Pinpoint the cell where the given text exists, returning its (x, y) midpoint coordinate. 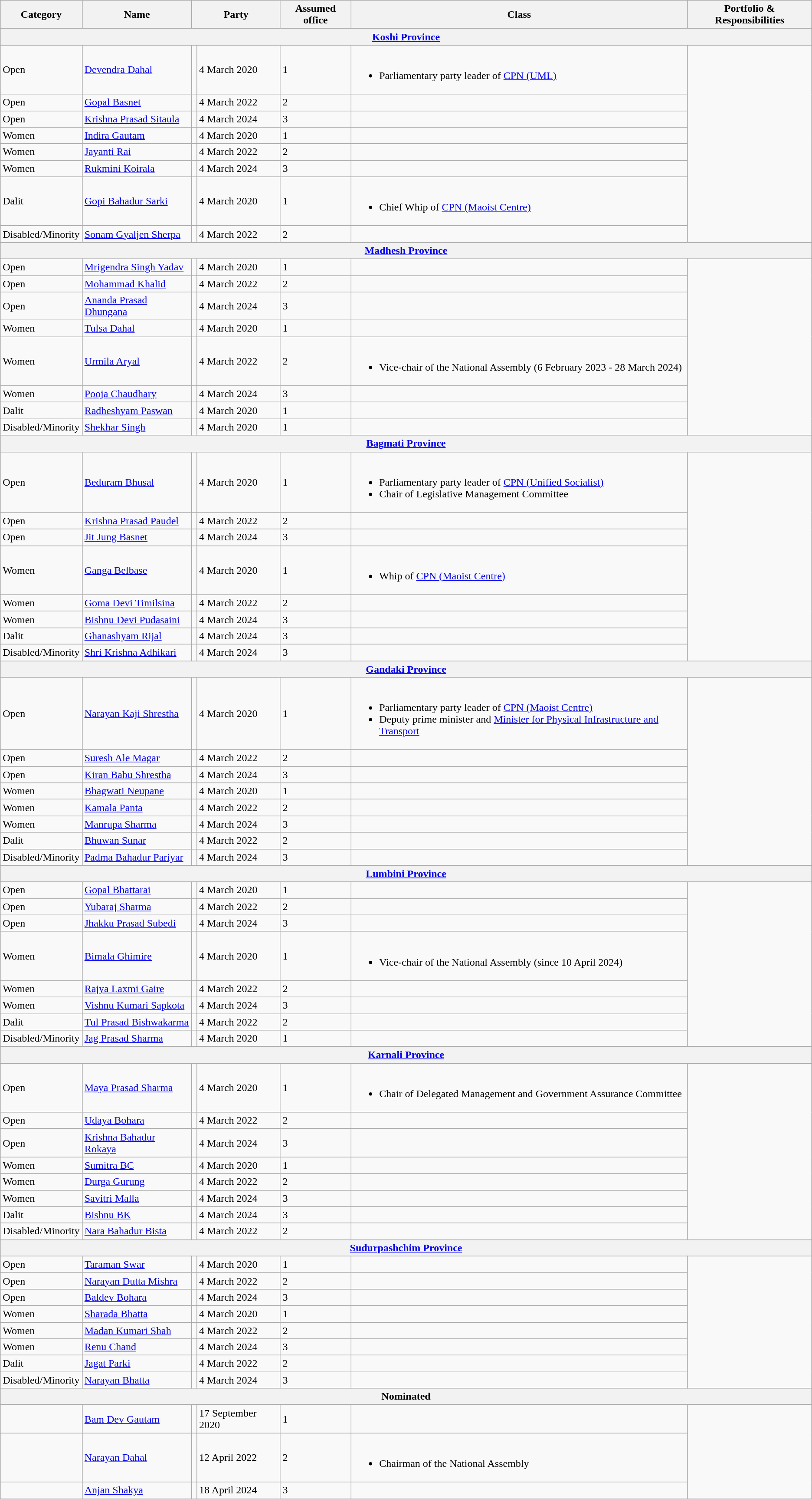
Jagat Parki (137, 1364)
Manrupa Sharma (137, 824)
Portfolio & Responsibilities (750, 15)
Jag Prasad Sharma (137, 1039)
Class (519, 15)
Bhuwan Sunar (137, 841)
Durga Gurung (137, 1182)
Pooja Chaudhary (137, 394)
Koshi Province (406, 37)
Tulsa Dahal (137, 329)
Sharada Bhatta (137, 1314)
Sudurpashchim Province (406, 1248)
Krishna Prasad Paudel (137, 521)
Urmila Aryal (137, 361)
Radheshyam Paswan (137, 411)
Udaya Bohara (137, 1121)
Taraman Swar (137, 1264)
Maya Prasad Sharma (137, 1088)
Chief Whip of CPN (Maoist Centre) (519, 201)
Indira Gautam (137, 135)
12 April 2022 (239, 1457)
Vice-chair of the National Assembly (since 10 April 2024) (519, 956)
18 April 2024 (239, 1490)
Gopal Bhattarai (137, 890)
Kamala Panta (137, 808)
Madhesh Province (406, 250)
Gopal Basnet (137, 102)
Rajya Laxmi Gaire (137, 989)
Parliamentary party leader of CPN (Maoist Centre)Deputy prime minister and Minister for Physical Infrastructure and Transport (519, 713)
Sumitra BC (137, 1165)
Jhakku Prasad Subedi (137, 923)
Baldev Bohara (137, 1297)
Bagmati Province (406, 444)
Ghanashyam Rijal (137, 636)
Gopi Bahadur Sarki (137, 201)
Party (236, 15)
Lumbini Province (406, 874)
Suresh Ale Magar (137, 758)
Padma Bahadur Pariyar (137, 857)
Name (137, 15)
Nara Bahadur Bista (137, 1231)
Nominated (406, 1397)
Krishna Prasad Sitaula (137, 119)
Devendra Dahal (137, 69)
Mohammad Khalid (137, 283)
Krishna Bahadur Rokaya (137, 1143)
Shri Krishna Adhikari (137, 652)
Rukmini Koirala (137, 168)
Chair of Delegated Management and Government Assurance Committee (519, 1088)
Chairman of the National Assembly (519, 1457)
Beduram Bhusal (137, 482)
Bhagwati Neupane (137, 791)
Whip of CPN (Maoist Centre) (519, 570)
Shekhar Singh (137, 427)
Narayan Dutta Mishra (137, 1281)
Narayan Bhatta (137, 1380)
Yubaraj Sharma (137, 907)
Madan Kumari Shah (137, 1330)
Ganga Belbase (137, 570)
Bam Dev Gautam (137, 1419)
Goma Devi Timilsina (137, 603)
Bishnu BK (137, 1215)
Category (41, 15)
Karnali Province (406, 1055)
Narayan Kaji Shrestha (137, 713)
Gandaki Province (406, 669)
Jayanti Rai (137, 152)
17 September 2020 (239, 1419)
Bishnu Devi Pudasaini (137, 619)
Savitri Malla (137, 1198)
Tul Prasad Bishwakarma (137, 1022)
Parliamentary party leader of CPN (UML) (519, 69)
Renu Chand (137, 1347)
Parliamentary party leader of CPN (Unified Socialist)Chair of Legislative Management Committee (519, 482)
Vice-chair of the National Assembly (6 February 2023 - 28 March 2024) (519, 361)
Assumed office (316, 15)
Jit Jung Basnet (137, 537)
Sonam Gyaljen Sherpa (137, 234)
Kiran Babu Shrestha (137, 775)
Narayan Dahal (137, 1457)
Mrigendra Singh Yadav (137, 267)
Anjan Shakya (137, 1490)
Ananda Prasad Dhungana (137, 306)
Bimala Ghimire (137, 956)
Vishnu Kumari Sapkota (137, 1005)
